From the cell containing the given text, extract its center point as (X, Y) coordinate. 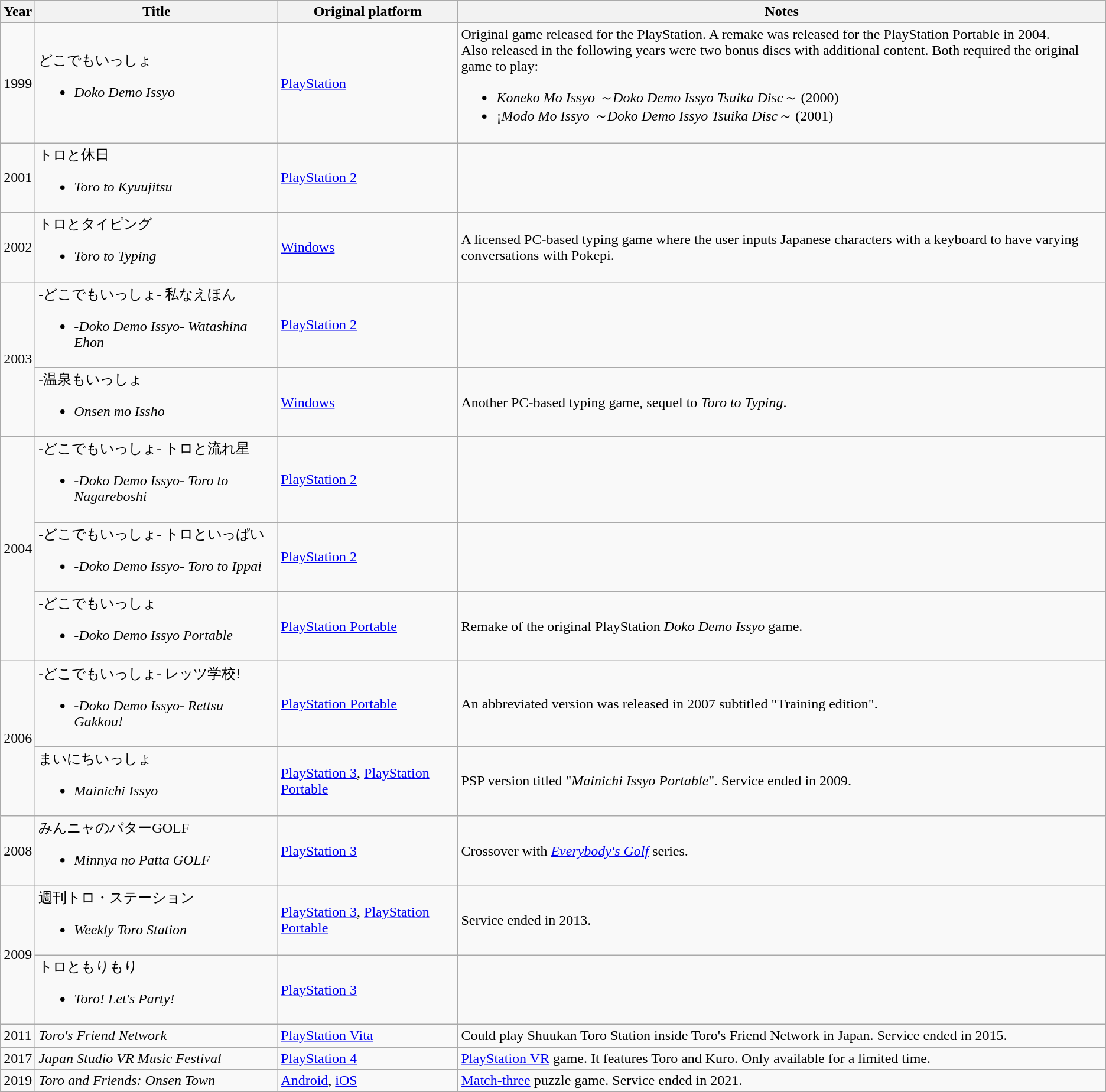
Another PC-based typing game, sequel to Toro to Typing. (782, 402)
みんニャのパターGOLFMinnya no Patta GOLF (157, 851)
Toro and Friends: Onsen Town (157, 1081)
Toro's Friend Network (157, 1036)
トロとタイピングToro to Typing (157, 247)
Could play Shuukan Toro Station inside Toro's Friend Network in Japan. Service ended in 2015. (782, 1036)
1999 (18, 83)
PlayStation VR game. It features Toro and Kuro. Only available for a limited time. (782, 1058)
-温泉もいっしょOnsen mo Issho (157, 402)
2006 (18, 739)
Crossover with Everybody's Golf series. (782, 851)
トロともりもりToro! Let's Party! (157, 990)
2019 (18, 1081)
Match-three puzzle game. Service ended in 2021. (782, 1081)
PlayStation 4 (367, 1058)
週刊トロ・ステーションWeekly Toro Station (157, 920)
2008 (18, 851)
Service ended in 2013. (782, 920)
Year (18, 12)
-どこでもいっしょ- 私なえほん-Doko Demo Issyo- Watashina Ehon (157, 325)
-どこでもいっしょ- トロと流れ星-Doko Demo Issyo- Toro to Nagareboshi (157, 480)
PlayStation Vita (367, 1036)
どこでもいっしょDoko Demo Issyo (157, 83)
2001 (18, 178)
Original platform (367, 12)
Title (157, 12)
-どこでもいっしょ-Doko Demo Issyo Portable (157, 626)
A licensed PC-based typing game where the user inputs Japanese characters with a keyboard to have varying conversations with Pokepi. (782, 247)
-どこでもいっしょ- トロといっぱい-Doko Demo Issyo- Toro to Ippai (157, 557)
PSP version titled "Mainichi Issyo Portable". Service ended in 2009. (782, 781)
Notes (782, 12)
2002 (18, 247)
Japan Studio VR Music Festival (157, 1058)
-どこでもいっしょ- レッツ学校!-Doko Demo Issyo- Rettsu Gakkou! (157, 704)
2009 (18, 955)
2017 (18, 1058)
2004 (18, 549)
PlayStation (367, 83)
Remake of the original PlayStation Doko Demo Issyo game. (782, 626)
An abbreviated version was released in 2007 subtitled "Training edition". (782, 704)
Android, iOS (367, 1081)
まいにちいっしょMainichi Issyo (157, 781)
2011 (18, 1036)
トロと休日Toro to Kyuujitsu (157, 178)
2003 (18, 359)
